Find where the given text appears and provide that cell's center as (x, y) coordinate. 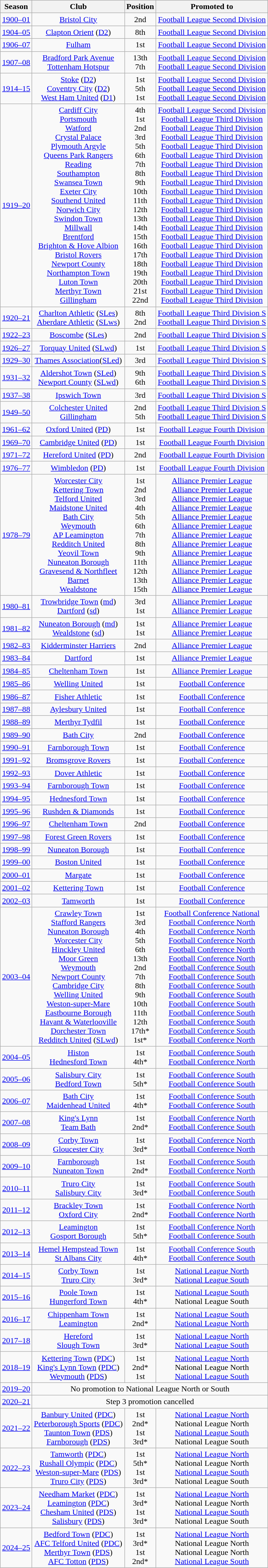
Boston United (78, 862)
Dartford (78, 658)
Aldershot Town (SLed)Newport County (SLwd) (78, 377)
Hereford United (PD) (78, 455)
1919–20 (16, 205)
HistonHednesford Town (78, 1057)
Trowbridge Town (md)Dartford (sd) (78, 607)
Football League Second DivisionFootball League Second DivisionFootball League Second Division (212, 88)
Thames Association(SLed) (78, 360)
2015–16 (16, 1297)
National League NorthNational League NorthNational League NorthNational League South (212, 1548)
1926–27 (16, 348)
Chippenham TownLeamington (78, 1319)
1914–15 (16, 88)
2021–22 (16, 1428)
1999–00 (16, 862)
2011–12 (16, 1210)
1996–97 (16, 824)
Fisher Athletic (78, 696)
Kettering Town (PDC)King's Lynn Town (PDC)Weymouth (PDS) (78, 1367)
Nuneaton Borough (78, 850)
2008–09 (16, 1145)
2002–03 (16, 900)
Ipswich Town (78, 395)
Forest Green Rovers (78, 837)
Boscombe (SLes) (78, 335)
1988–89 (16, 722)
1st1st (140, 628)
Dover Athletic (78, 773)
3rd1st (140, 607)
1949–50 (16, 412)
1st2nd3rd4th5th6th7th8th9th11th12th13th15th (140, 535)
2009–10 (16, 1166)
2014–15 (16, 1275)
1986–87 (16, 696)
Step 3 promotion cancelled (150, 1401)
4th1st2nd3rd5th6th7th8th9th10th11th12th13th14th15th16th17th18th19th20th21st22nd (140, 205)
Colchester UnitedGillingham (78, 412)
Kettering Town (78, 888)
Fulham (78, 45)
Kidderminster Harriers (78, 645)
Salisbury CityBedford Town (78, 1079)
2004–05 (16, 1057)
Oxford United (PD) (78, 430)
1971–72 (16, 455)
Football League Second DivisionFootball League Second Division (212, 62)
2007–08 (16, 1123)
1989–90 (16, 735)
2001–02 (16, 888)
2013–14 (16, 1253)
Aylesbury United (78, 709)
Torquay United (SLwd) (78, 348)
1922–23 (16, 335)
2nd5th (140, 412)
1978–79 (16, 535)
1987–88 (16, 709)
Position (140, 7)
2000–01 (16, 875)
2020–21 (16, 1401)
2018–19 (16, 1367)
HerefordSlough Town (78, 1340)
National League NorthNational League NorthNational League South (212, 1367)
1991–92 (16, 760)
Hemel Hempstead TownSt Albans City (78, 1253)
Corby TownTruro City (78, 1275)
13th7th (140, 62)
1983–84 (16, 658)
Banbury United (PDC)Peterborough Sports (PDC)Taunton Town (PDS)Farnborough (PDS) (78, 1428)
Brackley TownOxford City (78, 1210)
1992–93 (16, 773)
2016–17 (16, 1319)
1980–81 (16, 607)
1931–32 (16, 377)
2012–13 (16, 1232)
1900–01 (16, 19)
1993–94 (16, 786)
1981–82 (16, 628)
Corby TownGloucester City (78, 1145)
Cambridge United (PD) (78, 442)
2003–04 (16, 977)
Stoke (D2)Coventry City (D2)West Ham United (D1) (78, 88)
2006–07 (16, 1101)
Clapton Orient (D2) (78, 32)
Rushden & Diamonds (78, 811)
1906–07 (16, 45)
Truro CitySalisbury City (78, 1188)
1997–98 (16, 837)
No promotion to National League North or South (150, 1389)
Margate (78, 875)
1st3rd*1st3rd* (140, 1508)
1st3rd4th5th6th13th2nd7th8th9th10th11th12th17th*1st* (140, 977)
2005–06 (16, 1079)
Bromsgrove Rovers (78, 760)
National League SouthNational League North (212, 1319)
8th (140, 32)
9th6th (140, 377)
Promoted to (212, 7)
1st2nd*1st3rd* (140, 1428)
1st2nd*1st (140, 1367)
1969–70 (16, 442)
1937–38 (16, 395)
Club (78, 7)
8th2nd (140, 318)
1907–08 (16, 62)
Tamworth (PDC)Rushall Olympic (PDC)Weston-super-Mare (PDS)Truro City (PDS) (78, 1468)
2022–23 (16, 1468)
1st3rd*1st2nd* (140, 1548)
2024–25 (16, 1548)
Merthyr Tydfil (78, 722)
Welling United (78, 684)
Nuneaton Borough (md)Wealdstone (sd) (78, 628)
Tamworth (78, 900)
King's LynnTeam Bath (78, 1123)
1st5th1st (140, 88)
Bedford Town (PDC)AFC Telford United (PDC)Merthyr Town (PDS)AFC Totton (PDS) (78, 1548)
1990–91 (16, 748)
2023–24 (16, 1508)
Bristol City (78, 19)
1920–21 (16, 318)
1976–77 (16, 468)
1994–95 (16, 799)
1995–96 (16, 811)
Needham Market (PDC)Leamington (PDC)Chesham United (PDS)Salisbury (PDS) (78, 1508)
Bath City (78, 735)
2017–18 (16, 1340)
1929–30 (16, 360)
Charlton Athletic (SLes)Aberdare Athletic (SLws) (78, 318)
1904–05 (16, 32)
Hednesford Town (78, 799)
2019–20 (16, 1389)
Poole TownHungerford Town (78, 1297)
2010–11 (16, 1188)
LeamingtonGosport Borough (78, 1232)
Bath CityMaidenhead United (78, 1101)
1982–83 (16, 645)
Wimbledon (PD) (78, 468)
1984–85 (16, 671)
National League SouthNational League South (212, 1297)
1st5th*1st3rd* (140, 1468)
Bradford Park AvenueTottenham Hotspur (78, 62)
1961–62 (16, 430)
1985–86 (16, 684)
Season (16, 7)
FarnboroughNuneaton Town (78, 1166)
1998–99 (16, 850)
